Return the [X, Y] coordinate for the center point of the cell that contains the specified text.  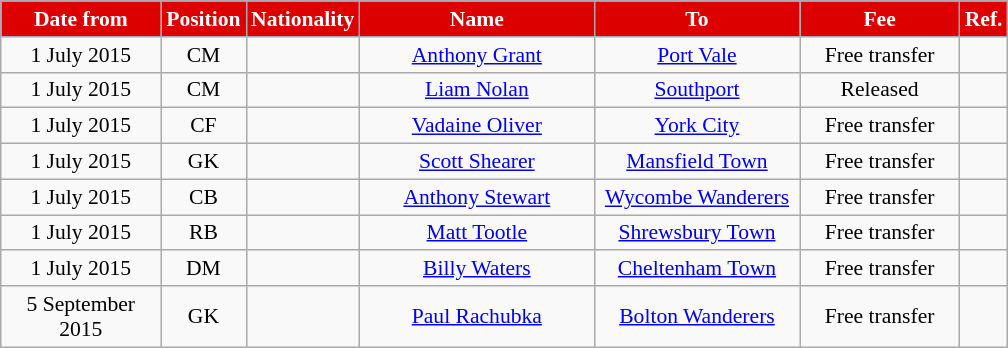
CF [204, 126]
Ref. [984, 19]
Position [204, 19]
To [696, 19]
CB [204, 197]
Scott Shearer [476, 162]
Vadaine Oliver [476, 126]
Mansfield Town [696, 162]
Southport [696, 90]
DM [204, 269]
Date from [81, 19]
Nationality [302, 19]
Anthony Stewart [476, 197]
Anthony Grant [476, 55]
Liam Nolan [476, 90]
Billy Waters [476, 269]
5 September 2015 [81, 316]
RB [204, 233]
Port Vale [696, 55]
Cheltenham Town [696, 269]
Released [880, 90]
Shrewsbury Town [696, 233]
York City [696, 126]
Paul Rachubka [476, 316]
Wycombe Wanderers [696, 197]
Name [476, 19]
Matt Tootle [476, 233]
Bolton Wanderers [696, 316]
Fee [880, 19]
